Return [x, y] of the center of cell containing provided text 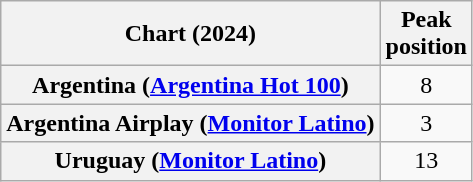
Argentina (Argentina Hot 100) [190, 85]
Chart (2024) [190, 34]
13 [426, 161]
Peak position [426, 34]
Uruguay (Monitor Latino) [190, 161]
8 [426, 85]
3 [426, 123]
Argentina Airplay (Monitor Latino) [190, 123]
